Return the [x, y] coordinate for the center point of the cell that contains the specified text.  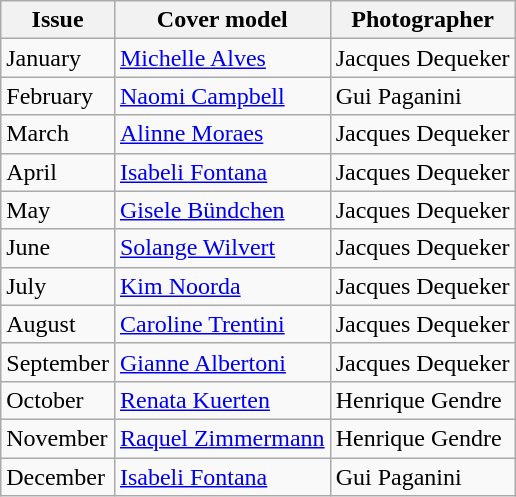
Michelle Alves [222, 58]
March [58, 134]
Gisele Bündchen [222, 210]
Kim Noorda [222, 286]
Alinne Moraes [222, 134]
Raquel Zimmermann [222, 438]
Naomi Campbell [222, 96]
Solange Wilvert [222, 248]
Issue [58, 20]
Caroline Trentini [222, 324]
February [58, 96]
August [58, 324]
Renata Kuerten [222, 400]
April [58, 172]
September [58, 362]
December [58, 477]
July [58, 286]
June [58, 248]
May [58, 210]
Gianne Albertoni [222, 362]
Photographer [422, 20]
October [58, 400]
Cover model [222, 20]
January [58, 58]
November [58, 438]
